Determine the [x, y] coordinate at the center of the cell enclosing the given text.  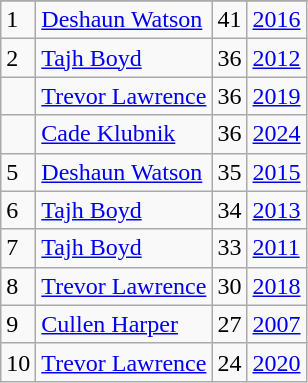
30 [230, 286]
33 [230, 248]
2007 [276, 324]
27 [230, 324]
2018 [276, 286]
41 [230, 20]
7 [18, 248]
Cade Klubnik [124, 134]
2020 [276, 362]
2024 [276, 134]
2 [18, 58]
2013 [276, 210]
2015 [276, 172]
1 [18, 20]
8 [18, 286]
35 [230, 172]
Cullen Harper [124, 324]
24 [230, 362]
2016 [276, 20]
34 [230, 210]
6 [18, 210]
5 [18, 172]
2019 [276, 96]
2011 [276, 248]
2012 [276, 58]
10 [18, 362]
9 [18, 324]
